Find where the given text appears and provide that cell's center as [x, y] coordinate. 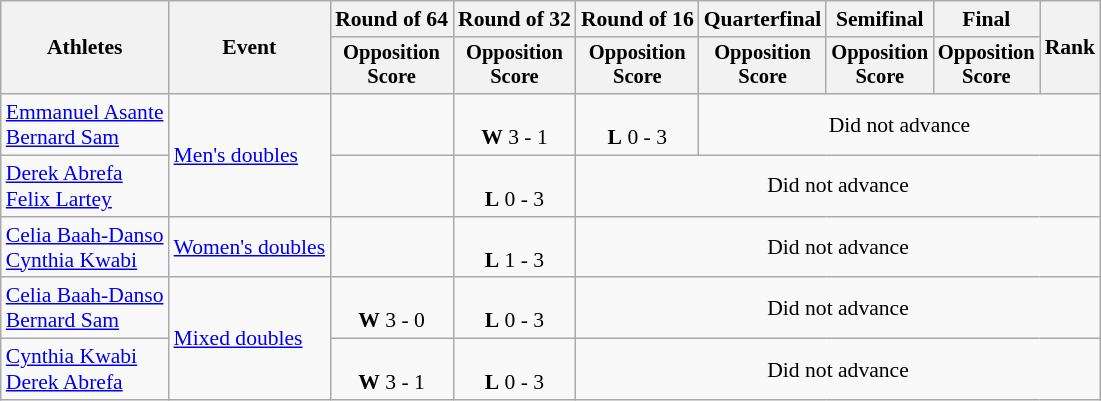
Final [986, 19]
W 3 - 0 [392, 308]
Cynthia KwabiDerek Abrefa [85, 370]
Event [250, 48]
Semifinal [880, 19]
Rank [1070, 48]
Women's doubles [250, 248]
Celia Baah-DansoBernard Sam [85, 308]
Round of 32 [514, 19]
Athletes [85, 48]
Celia Baah-DansoCynthia Kwabi [85, 248]
Derek AbrefaFelix Lartey [85, 186]
Emmanuel AsanteBernard Sam [85, 124]
Mixed doubles [250, 339]
Round of 16 [638, 19]
L 1 - 3 [514, 248]
Round of 64 [392, 19]
Men's doubles [250, 155]
Quarterfinal [763, 19]
